Determine the [X, Y] coordinate at the center of the cell enclosing the given text.  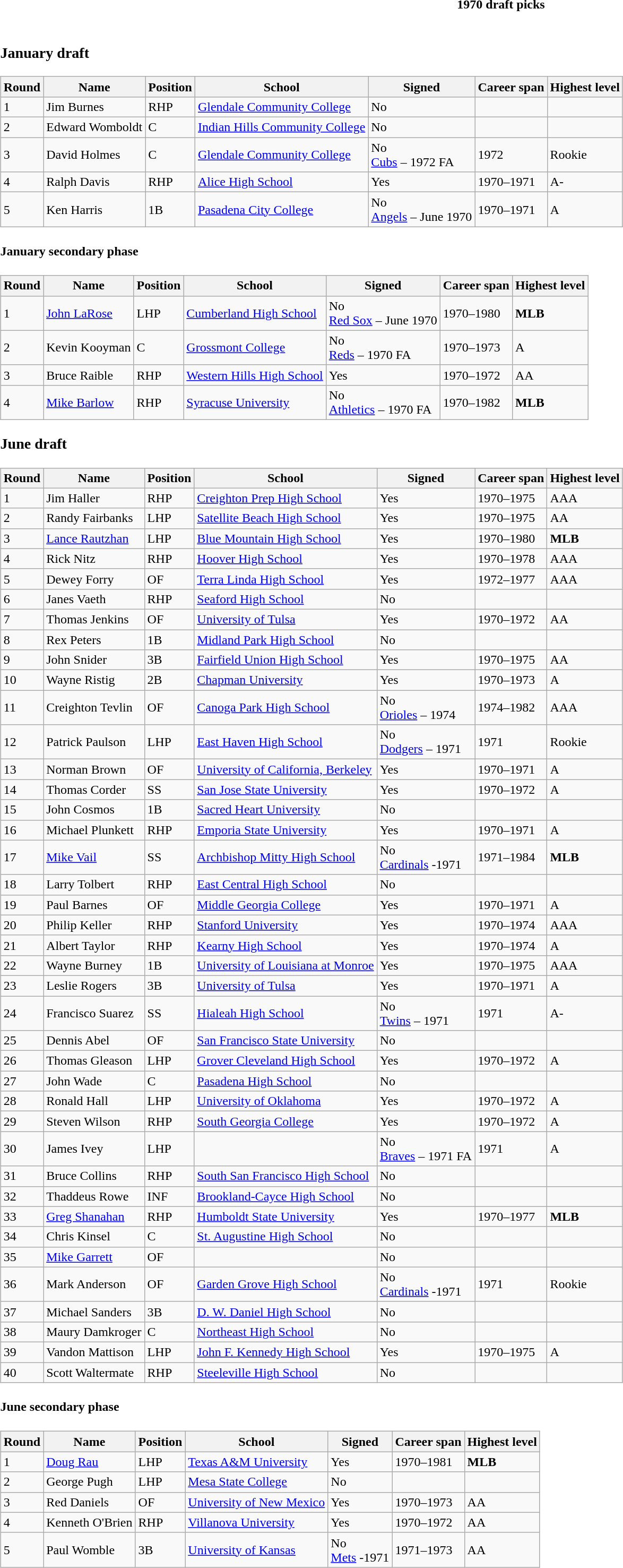
James Ivey [94, 1149]
Ken Harris [94, 209]
Maury Damkroger [94, 1332]
1972–1977 [511, 579]
Scott Waltermate [94, 1373]
1970–1977 [511, 1216]
Humboldt State University [285, 1216]
Randy Fairbanks [94, 518]
11 [22, 707]
Thomas Corder [94, 790]
Middle Georgia College [285, 905]
Mike Barlow [89, 402]
Michael Sanders [94, 1312]
Brookland-Cayce High School [285, 1196]
Fairfield Union High School [285, 660]
29 [22, 1121]
Villanova University [257, 1522]
Archbishop Mitty High School [285, 857]
1970–1982 [476, 402]
37 [22, 1312]
Emporia State University [285, 830]
22 [22, 965]
NoDodgers – 1971 [426, 742]
John Cosmos [94, 810]
32 [22, 1196]
D. W. Daniel High School [285, 1312]
7 [22, 619]
Jim Haller [94, 498]
University of Louisiana at Monroe [285, 965]
2B [169, 680]
St. Augustine High School [285, 1237]
31 [22, 1176]
Creighton Prep High School [285, 498]
Mike Vail [94, 857]
Texas A&M University [257, 1462]
Jim Burnes [94, 107]
13 [22, 769]
Bruce Collins [94, 1176]
33 [22, 1216]
Michael Plunkett [94, 830]
Cumberland High School [255, 313]
Northeast High School [285, 1332]
NoOrioles – 1974 [426, 707]
Edward Womboldt [94, 127]
40 [22, 1373]
Chris Kinsel [94, 1237]
NoMets -1971 [360, 1549]
39 [22, 1352]
David Holmes [94, 155]
Patrick Paulson [94, 742]
30 [22, 1149]
Dennis Abel [94, 1041]
1970–1981 [428, 1462]
Kenneth O'Brien [89, 1522]
Francisco Suarez [94, 1013]
10 [22, 680]
26 [22, 1061]
George Pugh [89, 1482]
Thomas Jenkins [94, 619]
6 [22, 599]
Indian Hills Community College [281, 127]
28 [22, 1101]
Mark Anderson [94, 1284]
Blue Mountain High School [285, 538]
12 [22, 742]
15 [22, 810]
Pasadena High School [285, 1081]
16 [22, 830]
NoBraves – 1971 FA [426, 1149]
Rick Nitz [94, 559]
Chapman University [285, 680]
East Central High School [285, 885]
NoTwins – 1971 [426, 1013]
Canoga Park High School [285, 707]
NoCubs – 1972 FA [421, 155]
Norman Brown [94, 769]
Grover Cleveland High School [285, 1061]
Wayne Ristig [94, 680]
Alice High School [281, 182]
South Georgia College [285, 1121]
Syracuse University [255, 402]
Ralph Davis [94, 182]
Dewey Forry [94, 579]
NoRed Sox – June 1970 [383, 313]
South San Francisco High School [285, 1176]
19 [22, 905]
Midland Park High School [285, 640]
John F. Kennedy High School [285, 1352]
Grossmont College [255, 347]
NoReds – 1970 FA [383, 347]
Hoover High School [285, 559]
Wayne Burney [94, 965]
36 [22, 1284]
Pasadena City College [281, 209]
Doug Rau [89, 1462]
Steven Wilson [94, 1121]
Mesa State College [257, 1482]
Satellite Beach High School [285, 518]
1974–1982 [511, 707]
Vandon Mattison [94, 1352]
17 [22, 857]
23 [22, 986]
Lance Rautzhan [94, 538]
John Snider [94, 660]
18 [22, 885]
1970–1978 [511, 559]
1971–1973 [428, 1549]
Thomas Gleason [94, 1061]
Red Daniels [89, 1502]
9 [22, 660]
University of Oklahoma [285, 1101]
University of New Mexico [257, 1502]
27 [22, 1081]
NoAngels – June 1970 [421, 209]
Thaddeus Rowe [94, 1196]
1972 [511, 155]
Hialeah High School [285, 1013]
University of California, Berkeley [285, 769]
NoAthletics – 1970 FA [383, 402]
8 [22, 640]
Seaford High School [285, 599]
Steeleville High School [285, 1373]
Paul Barnes [94, 905]
Greg Shanahan [94, 1216]
East Haven High School [285, 742]
Sacred Heart University [285, 810]
Stanford University [285, 925]
Western Hills High School [255, 375]
Albert Taylor [94, 945]
John Wade [94, 1081]
38 [22, 1332]
San Jose State University [285, 790]
Terra Linda High School [285, 579]
San Francisco State University [285, 1041]
Kevin Kooyman [89, 347]
24 [22, 1013]
Rex Peters [94, 640]
34 [22, 1237]
14 [22, 790]
20 [22, 925]
Creighton Tevlin [94, 707]
Larry Tolbert [94, 885]
Kearny High School [285, 945]
Garden Grove High School [285, 1284]
University of Kansas [257, 1549]
Janes Vaeth [94, 599]
Bruce Raible [89, 375]
21 [22, 945]
Ronald Hall [94, 1101]
John LaRose [89, 313]
INF [169, 1196]
Leslie Rogers [94, 986]
Philip Keller [94, 925]
Mike Garrett [94, 1257]
25 [22, 1041]
1971–1984 [511, 857]
35 [22, 1257]
Paul Womble [89, 1549]
